Capture the cell that displays the provided text and extract its (X, Y) central coordinate. 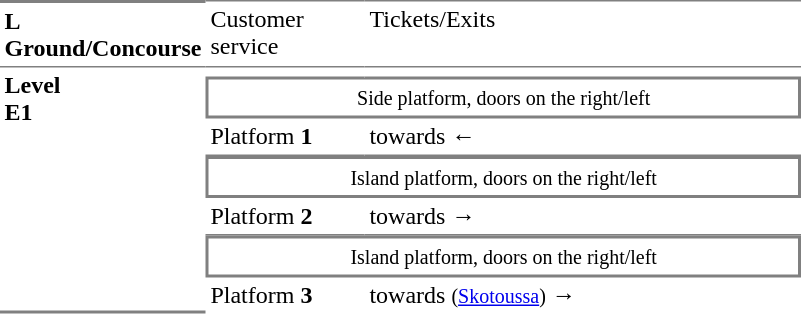
LGround/Concourse (103, 34)
Tickets/Exits (583, 34)
Customer service (286, 34)
LevelΕ1 (103, 191)
towards ← (583, 137)
Platform 3 (286, 296)
towards → (583, 217)
Platform 1 (286, 137)
Platform 2 (286, 217)
towards (Skotoussa) → (583, 296)
